Output the [X, Y] coordinate of the center of the cell containing the given text.  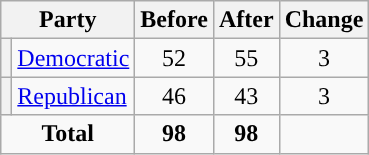
Before [174, 20]
55 [246, 58]
Party [68, 20]
43 [246, 96]
Republican [74, 96]
Total [68, 134]
Democratic [74, 58]
After [246, 20]
52 [174, 58]
46 [174, 96]
Change [324, 20]
